Search for the cell housing the specified text and yield its [X, Y] center coordinate. 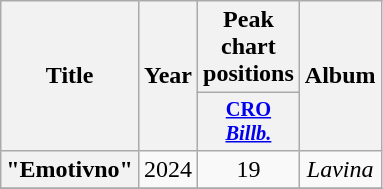
Album [340, 76]
Year [168, 76]
19 [249, 169]
Peak chart positions [249, 47]
2024 [168, 169]
Lavina [340, 169]
"Emotivno" [70, 169]
CROBillb. [249, 122]
Title [70, 76]
